Extract the [x, y] coordinate from the center of the cell holding the provided text.  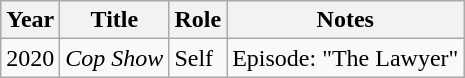
Title [114, 20]
Cop Show [114, 58]
Role [198, 20]
Notes [346, 20]
Year [30, 20]
Episode: "The Lawyer" [346, 58]
Self [198, 58]
2020 [30, 58]
